Pinpoint the cell where the given text exists, returning its (x, y) midpoint coordinate. 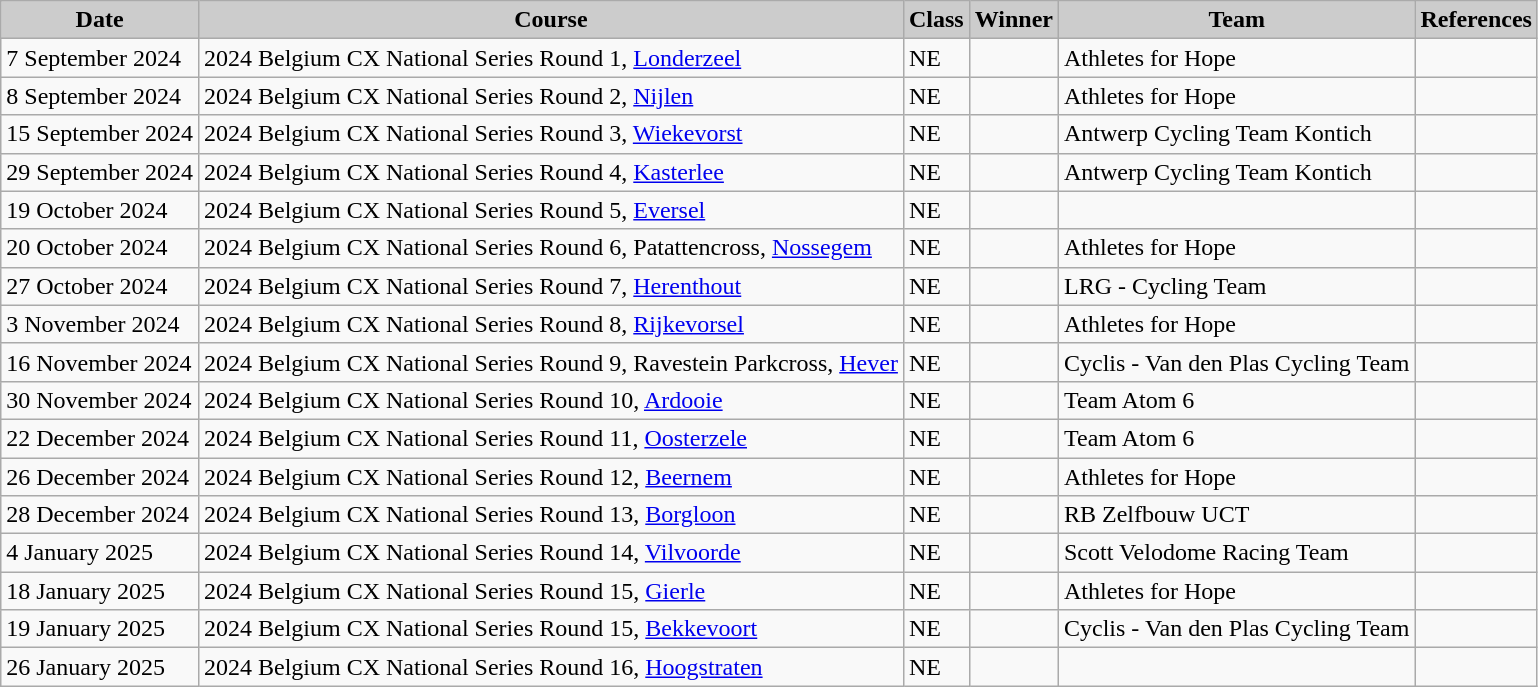
2024 Belgium CX National Series Round 10, Ardooie (550, 400)
16 November 2024 (100, 362)
2024 Belgium CX National Series Round 15, Bekkevoort (550, 629)
2024 Belgium CX National Series Round 1, Londerzeel (550, 58)
2024 Belgium CX National Series Round 6, Patattencross, Nossegem (550, 248)
15 September 2024 (100, 134)
26 December 2024 (100, 477)
29 September 2024 (100, 172)
22 December 2024 (100, 438)
28 December 2024 (100, 515)
2024 Belgium CX National Series Round 4, Kasterlee (550, 172)
Class (936, 20)
2024 Belgium CX National Series Round 12, Beernem (550, 477)
Scott Velodome Racing Team (1236, 553)
4 January 2025 (100, 553)
3 November 2024 (100, 324)
19 January 2025 (100, 629)
Winner (1014, 20)
RB Zelfbouw UCT (1236, 515)
2024 Belgium CX National Series Round 5, Eversel (550, 210)
26 January 2025 (100, 667)
8 September 2024 (100, 96)
19 October 2024 (100, 210)
2024 Belgium CX National Series Round 9, Ravestein Parkcross, Hever (550, 362)
Team (1236, 20)
2024 Belgium CX National Series Round 15, Gierle (550, 591)
2024 Belgium CX National Series Round 16, Hoogstraten (550, 667)
2024 Belgium CX National Series Round 11, Oosterzele (550, 438)
2024 Belgium CX National Series Round 3, Wiekevorst (550, 134)
References (1476, 20)
2024 Belgium CX National Series Round 13, Borgloon (550, 515)
LRG - Cycling Team (1236, 286)
2024 Belgium CX National Series Round 7, Herenthout (550, 286)
20 October 2024 (100, 248)
Course (550, 20)
2024 Belgium CX National Series Round 8, Rijkevorsel (550, 324)
2024 Belgium CX National Series Round 14, Vilvoorde (550, 553)
18 January 2025 (100, 591)
30 November 2024 (100, 400)
Date (100, 20)
2024 Belgium CX National Series Round 2, Nijlen (550, 96)
7 September 2024 (100, 58)
27 October 2024 (100, 286)
